Extract the (x, y) coordinate from the center of the cell holding the provided text.  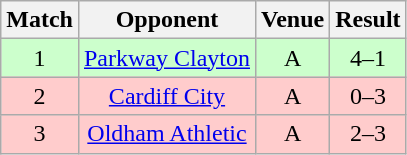
Oldham Athletic (166, 134)
Parkway Clayton (166, 58)
3 (40, 134)
1 (40, 58)
Match (40, 20)
4–1 (368, 58)
Cardiff City (166, 96)
2 (40, 96)
Opponent (166, 20)
2–3 (368, 134)
Venue (293, 20)
Result (368, 20)
0–3 (368, 96)
